Capture the cell that displays the provided text and extract its (x, y) central coordinate. 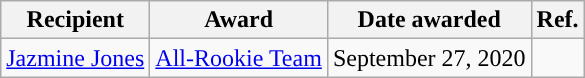
Date awarded (429, 20)
September 27, 2020 (429, 58)
Ref. (558, 20)
Jazmine Jones (76, 58)
All-Rookie Team (239, 58)
Recipient (76, 20)
Award (239, 20)
